Return [X, Y] of the center of cell containing provided text 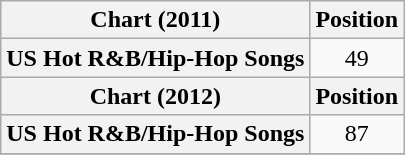
49 [357, 58]
Chart (2011) [156, 20]
87 [357, 134]
Chart (2012) [156, 96]
